Locate the cell with the specified text and output its (x, y) center coordinate. 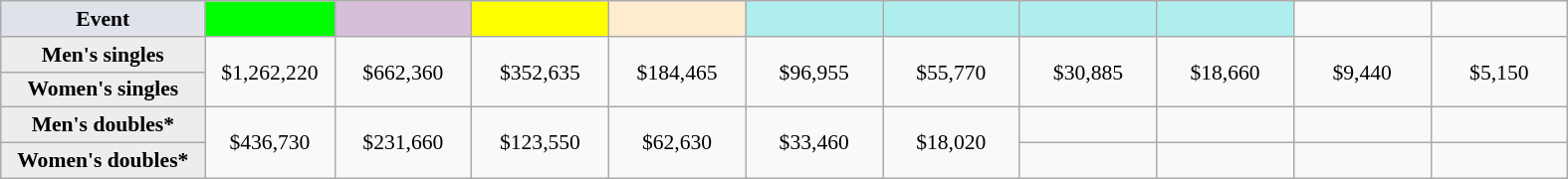
Women's doubles* (104, 161)
$436,730 (270, 143)
$9,440 (1362, 72)
Event (104, 19)
$1,262,220 (270, 72)
Women's singles (104, 89)
Men's singles (104, 55)
$18,020 (951, 143)
Men's doubles* (104, 125)
$33,460 (814, 143)
$123,550 (541, 143)
$662,360 (403, 72)
$96,955 (814, 72)
$352,635 (541, 72)
$18,660 (1226, 72)
$55,770 (951, 72)
$62,630 (677, 143)
$30,885 (1088, 72)
$231,660 (403, 143)
$184,465 (677, 72)
$5,150 (1499, 72)
